Detect which cell encompasses the target text, then output its [X, Y] center coordinate. 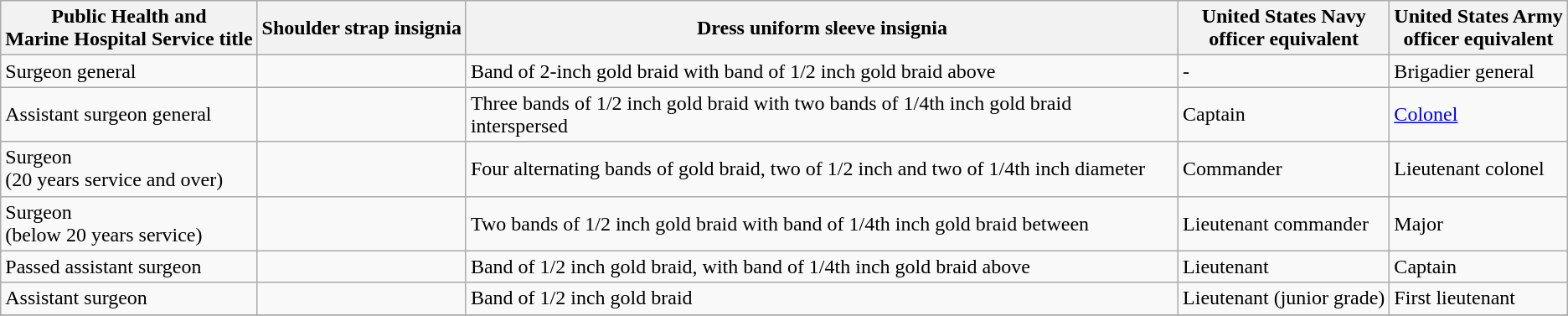
Band of 2-inch gold braid with band of 1/2 inch gold braid above [822, 71]
- [1284, 71]
Assistant surgeon general [129, 114]
Shoulder strap insignia [362, 28]
Three bands of 1/2 inch gold braid with two bands of 1/4th inch gold braid interspersed [822, 114]
Lieutenant commander [1284, 223]
Surgeon general [129, 71]
Public Health andMarine Hospital Service title [129, 28]
Dress uniform sleeve insignia [822, 28]
First lieutenant [1478, 298]
Lieutenant (junior grade) [1284, 298]
Colonel [1478, 114]
Lieutenant colonel [1478, 169]
United States Navyofficer equivalent [1284, 28]
Surgeon(20 years service and over) [129, 169]
Two bands of 1/2 inch gold braid with band of 1/4th inch gold braid between [822, 223]
Commander [1284, 169]
Assistant surgeon [129, 298]
United States Armyofficer equivalent [1478, 28]
Surgeon(below 20 years service) [129, 223]
Brigadier general [1478, 71]
Band of 1/2 inch gold braid [822, 298]
Passed assistant surgeon [129, 267]
Band of 1/2 inch gold braid, with band of 1/4th inch gold braid above [822, 267]
Lieutenant [1284, 267]
Four alternating bands of gold braid, two of 1/2 inch and two of 1/4th inch diameter [822, 169]
Major [1478, 223]
